Determine the [x, y] coordinate at the center of the cell enclosing the given text.  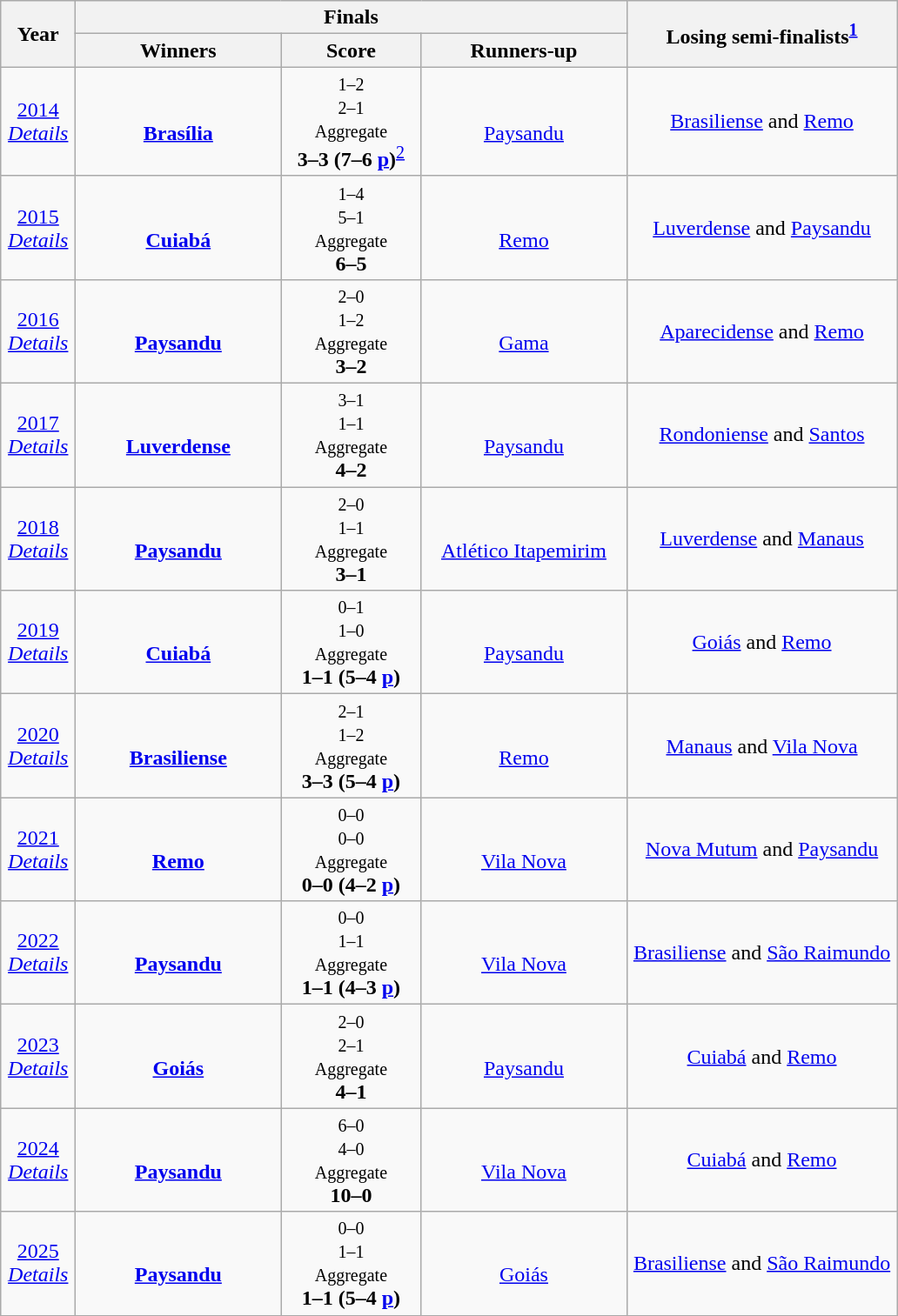
Nova Mutum and Paysandu [762, 849]
2021Details [38, 849]
Luverdense and Paysandu [762, 228]
Atlético Itapemirim [524, 539]
Brasília [178, 122]
2023Details [38, 1056]
2015Details [38, 228]
2022Details [38, 953]
0–00–0Aggregate0–0 (4–2 p) [352, 849]
2017Details [38, 435]
Gama [524, 331]
Finals [352, 17]
2024Details [38, 1160]
2018Details [38, 539]
Manaus and Vila Nova [762, 746]
Year [38, 34]
2020Details [38, 746]
2–01–2Aggregate3–2 [352, 331]
0–01–1Aggregate1–1 (4–3 p) [352, 953]
2–01–1Aggregate3–1 [352, 539]
Brasiliense [178, 746]
0–11–0Aggregate1–1 (5–4 p) [352, 642]
2014Details [38, 122]
Rondoniense and Santos [762, 435]
1–45–1Aggregate6–5 [352, 228]
6–04–0Aggregate10–0 [352, 1160]
Winners [178, 50]
Luverdense [178, 435]
Runners-up [524, 50]
Brasiliense and Remo [762, 122]
2025Details [38, 1263]
0–01–1Aggregate1–1 (5–4 p) [352, 1263]
Score [352, 50]
2016Details [38, 331]
2019Details [38, 642]
Losing semi-finalists1 [762, 34]
2–11–2Aggregate3–3 (5–4 p) [352, 746]
3–11–1Aggregate4–2 [352, 435]
Luverdense and Manaus [762, 539]
Goiás and Remo [762, 642]
2–02–1Aggregate4–1 [352, 1056]
1–22–1Aggregate3–3 (7–6 p)2 [352, 122]
Aparecidense and Remo [762, 331]
